Scan for the cell matching the given text and deliver its (X, Y) coordinate at center. 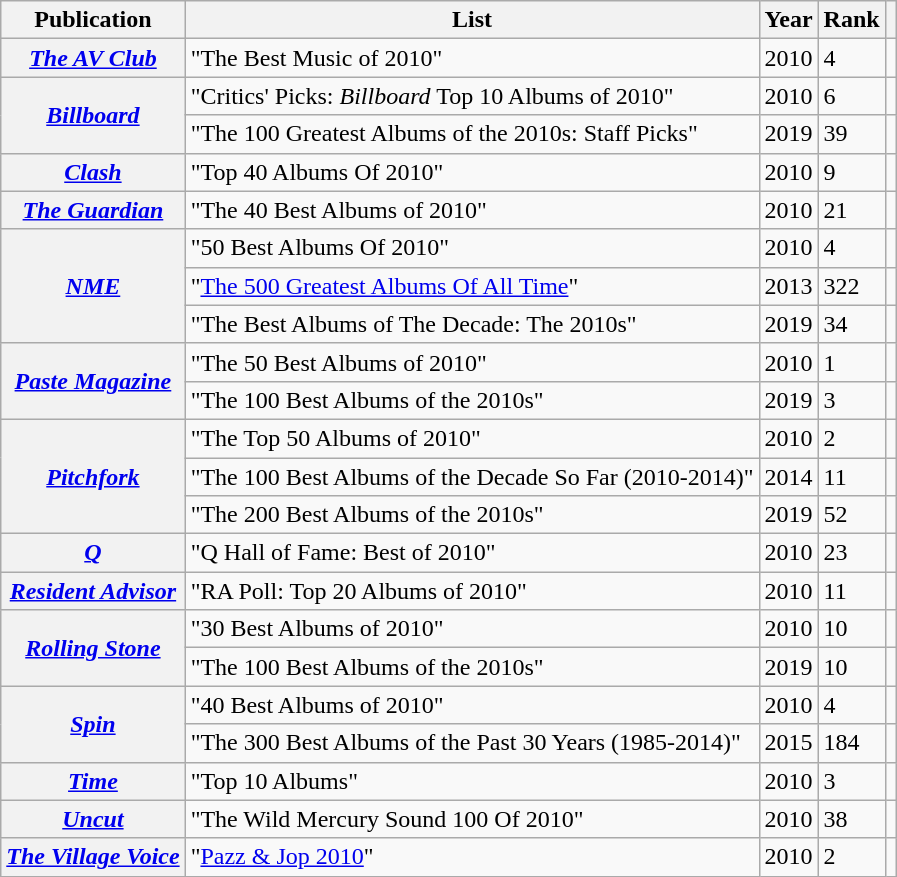
Resident Advisor (93, 591)
34 (852, 324)
"The 100 Greatest Albums of the 2010s: Staff Picks" (472, 134)
List (472, 20)
"RA Poll: Top 20 Albums of 2010" (472, 591)
322 (852, 286)
"Top 40 Albums Of 2010" (472, 172)
"The 500 Greatest Albums Of All Time" (472, 286)
"The 40 Best Albums of 2010" (472, 210)
The Village Voice (93, 857)
Year (788, 20)
"50 Best Albums Of 2010" (472, 248)
38 (852, 819)
9 (852, 172)
21 (852, 210)
Paste Magazine (93, 381)
52 (852, 515)
184 (852, 743)
"Critics' Picks: Billboard Top 10 Albums of 2010" (472, 96)
"Pazz & Jop 2010" (472, 857)
"The 50 Best Albums of 2010" (472, 362)
"30 Best Albums of 2010" (472, 629)
"The Wild Mercury Sound 100 Of 2010" (472, 819)
"The 200 Best Albums of the 2010s" (472, 515)
Rank (852, 20)
Rolling Stone (93, 648)
Billboard (93, 115)
2013 (788, 286)
39 (852, 134)
2015 (788, 743)
"The 100 Best Albums of the Decade So Far (2010-2014)" (472, 477)
"The Best Albums of The Decade: The 2010s" (472, 324)
1 (852, 362)
The AV Club (93, 58)
"The 300 Best Albums of the Past 30 Years (1985-2014)" (472, 743)
The Guardian (93, 210)
6 (852, 96)
NME (93, 286)
Q (93, 553)
Uncut (93, 819)
2014 (788, 477)
"The Top 50 Albums of 2010" (472, 438)
"40 Best Albums of 2010" (472, 705)
"Top 10 Albums" (472, 781)
Pitchfork (93, 476)
Clash (93, 172)
23 (852, 553)
Spin (93, 724)
"The Best Music of 2010" (472, 58)
Publication (93, 20)
"Q Hall of Fame: Best of 2010" (472, 553)
Time (93, 781)
